Identify which cell holds the provided text, then report its [x, y] central coordinate. 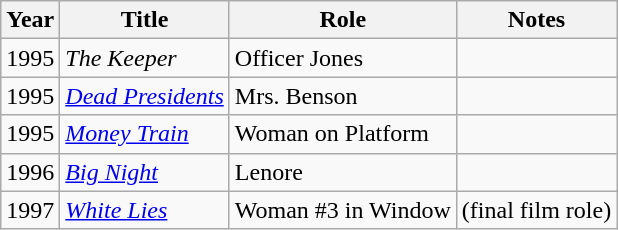
Woman on Platform [342, 134]
Title [144, 20]
1997 [30, 210]
Lenore [342, 172]
Role [342, 20]
Mrs. Benson [342, 96]
(final film role) [536, 210]
Woman #3 in Window [342, 210]
Money Train [144, 134]
The Keeper [144, 58]
Big Night [144, 172]
Officer Jones [342, 58]
Notes [536, 20]
White Lies [144, 210]
Year [30, 20]
1996 [30, 172]
Dead Presidents [144, 96]
